Detect which cell encompasses the target text, then output its [x, y] center coordinate. 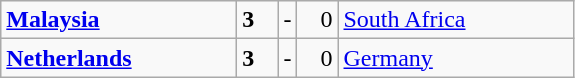
Germany [456, 58]
Malaysia [119, 20]
South Africa [456, 20]
Netherlands [119, 58]
